Search for the cell housing the specified text and yield its (X, Y) center coordinate. 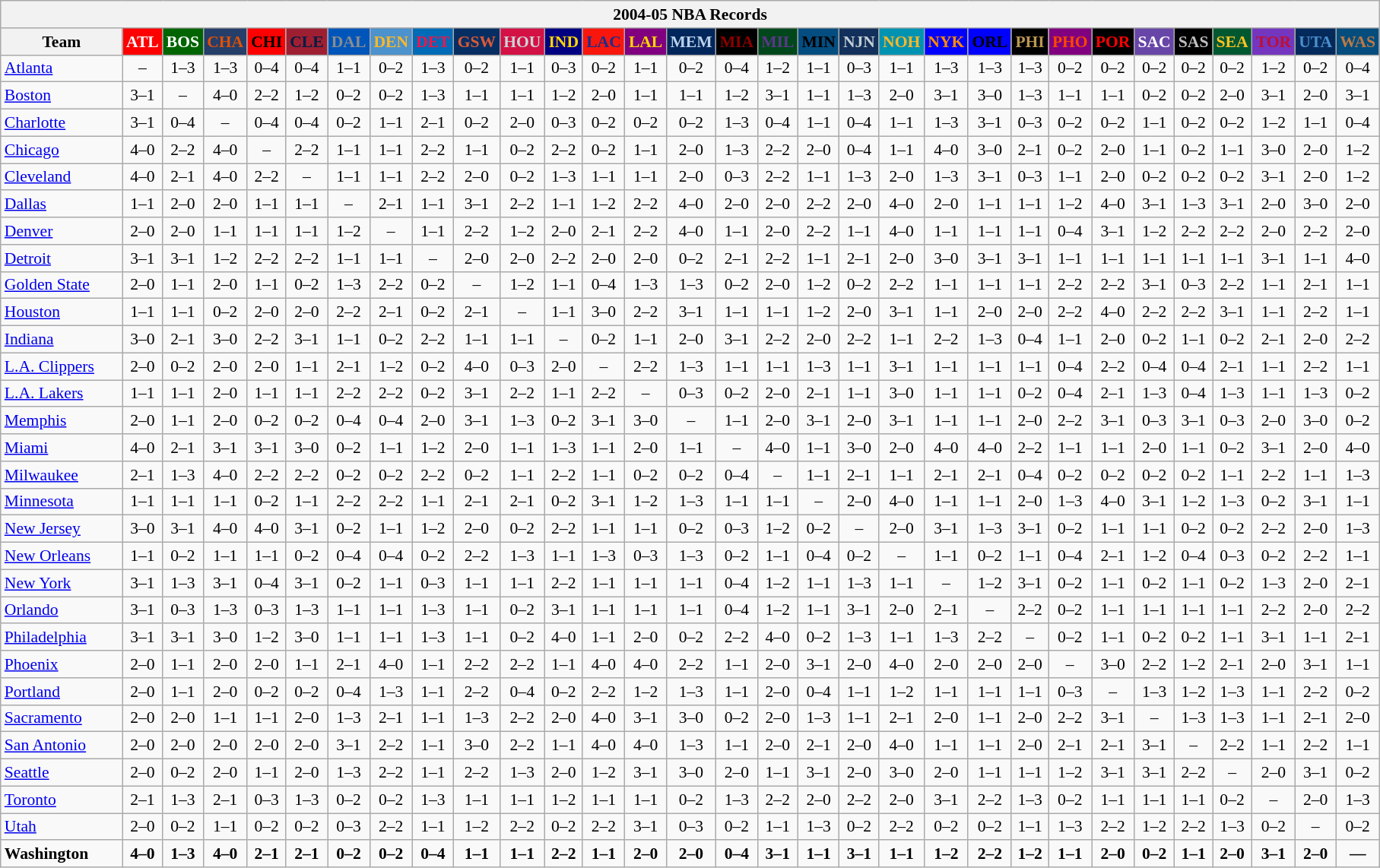
POR (1113, 42)
MEM (690, 42)
New York (62, 583)
SAS (1194, 42)
Orlando (62, 610)
SAC (1154, 42)
NYK (946, 42)
LAL (646, 42)
HOU (522, 42)
CHA (225, 42)
Toronto (62, 800)
Philadelphia (62, 638)
New Orleans (62, 556)
Chicago (62, 150)
Sacramento (62, 718)
Miami (62, 448)
— (1358, 854)
MIL (777, 42)
Denver (62, 231)
CHI (266, 42)
ORL (990, 42)
New Jersey (62, 529)
GSW (477, 42)
TOR (1274, 42)
Phoenix (62, 664)
Golden State (62, 285)
PHI (1029, 42)
DET (433, 42)
IND (563, 42)
DAL (349, 42)
Team (62, 42)
Charlotte (62, 123)
Dallas (62, 204)
Houston (62, 312)
L.A. Clippers (62, 366)
Utah (62, 827)
Detroit (62, 258)
UTA (1315, 42)
WAS (1358, 42)
CLE (307, 42)
L.A. Lakers (62, 394)
Indiana (62, 340)
BOS (182, 42)
MIA (737, 42)
Milwaukee (62, 475)
2004-05 NBA Records (690, 14)
LAC (604, 42)
Cleveland (62, 177)
NJN (859, 42)
ATL (143, 42)
DEN (391, 42)
PHO (1071, 42)
Minnesota (62, 502)
MIN (818, 42)
Seattle (62, 773)
Portland (62, 692)
Atlanta (62, 68)
Memphis (62, 421)
Boston (62, 96)
Washington (62, 854)
San Antonio (62, 746)
NOH (902, 42)
SEA (1232, 42)
